Identify which cell holds the provided text, then report its [x, y] central coordinate. 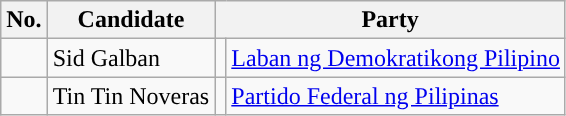
Tin Tin Noveras [131, 96]
No. [24, 20]
Partido Federal ng Pilipinas [396, 96]
Party [390, 20]
Candidate [131, 20]
Sid Galban [131, 58]
Laban ng Demokratikong Pilipino [396, 58]
